Return (x, y) of the center of cell containing provided text 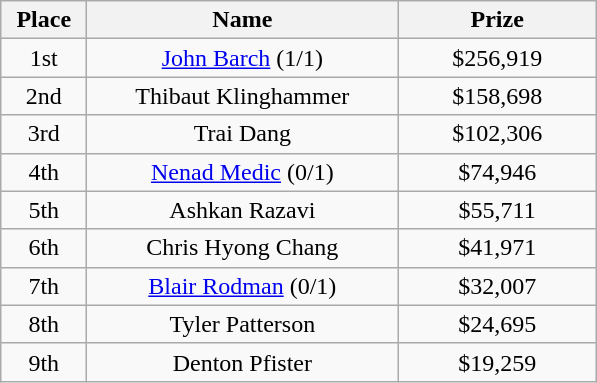
$74,946 (498, 172)
4th (44, 172)
3rd (44, 134)
9th (44, 362)
$32,007 (498, 286)
Thibaut Klinghammer (242, 96)
5th (44, 210)
Denton Pfister (242, 362)
John Barch (1/1) (242, 58)
Nenad Medic (0/1) (242, 172)
$256,919 (498, 58)
Trai Dang (242, 134)
8th (44, 324)
2nd (44, 96)
Blair Rodman (0/1) (242, 286)
Place (44, 20)
Chris Hyong Chang (242, 248)
7th (44, 286)
Prize (498, 20)
$19,259 (498, 362)
$158,698 (498, 96)
$55,711 (498, 210)
$24,695 (498, 324)
1st (44, 58)
Tyler Patterson (242, 324)
$41,971 (498, 248)
$102,306 (498, 134)
Name (242, 20)
Ashkan Razavi (242, 210)
6th (44, 248)
